From the cell containing the given text, extract its center point as [x, y] coordinate. 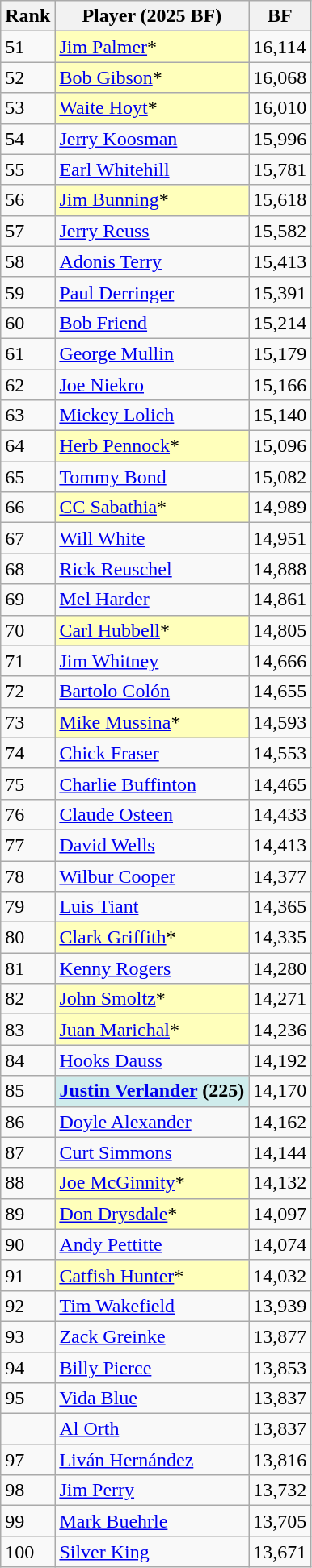
13,671 [280, 1552]
Doyle Alexander [152, 1122]
14,888 [280, 569]
George Mullin [152, 353]
81 [27, 968]
14,236 [280, 1030]
56 [27, 200]
Vida Blue [152, 1399]
69 [27, 600]
66 [27, 508]
Carl Hubbell* [152, 630]
Bob Gibson* [152, 77]
15,391 [280, 292]
Don Drysdale* [152, 1214]
Clark Griffith* [152, 938]
73 [27, 722]
88 [27, 1183]
67 [27, 538]
Jerry Koosman [152, 139]
16,114 [280, 47]
15,214 [280, 323]
Hooks Dauss [152, 1060]
90 [27, 1244]
13,816 [280, 1460]
Juan Marichal* [152, 1030]
Mike Mussina* [152, 722]
Rank [27, 16]
15,179 [280, 353]
14,553 [280, 753]
51 [27, 47]
14,433 [280, 814]
Player (2025 BF) [152, 16]
14,132 [280, 1183]
13,939 [280, 1306]
Bartolo Colón [152, 692]
Andy Pettitte [152, 1244]
Will White [152, 538]
92 [27, 1306]
94 [27, 1368]
98 [27, 1491]
Jim Whitney [152, 661]
Justin Verlander (225) [152, 1091]
77 [27, 845]
60 [27, 323]
15,618 [280, 200]
Al Orth [152, 1429]
Silver King [152, 1552]
Jim Palmer* [152, 47]
64 [27, 446]
61 [27, 353]
Herb Pennock* [152, 446]
14,192 [280, 1060]
Earl Whitehill [152, 169]
Waite Hoyt* [152, 108]
Zack Greinke [152, 1336]
16,010 [280, 108]
14,162 [280, 1122]
Liván Hernández [152, 1460]
57 [27, 231]
Paul Derringer [152, 292]
Tommy Bond [152, 477]
75 [27, 784]
Bob Friend [152, 323]
15,166 [280, 385]
93 [27, 1336]
14,593 [280, 722]
14,170 [280, 1091]
14,655 [280, 692]
BF [280, 16]
Luis Tiant [152, 907]
Mickey Lolich [152, 416]
14,097 [280, 1214]
89 [27, 1214]
Rick Reuschel [152, 569]
Jim Bunning* [152, 200]
87 [27, 1152]
13,853 [280, 1368]
74 [27, 753]
99 [27, 1521]
14,805 [280, 630]
15,082 [280, 477]
Jerry Reuss [152, 231]
86 [27, 1122]
Kenny Rogers [152, 968]
54 [27, 139]
Tim Wakefield [152, 1306]
14,951 [280, 538]
Curt Simmons [152, 1152]
76 [27, 814]
David Wells [152, 845]
70 [27, 630]
71 [27, 661]
84 [27, 1060]
Jim Perry [152, 1491]
16,068 [280, 77]
55 [27, 169]
14,989 [280, 508]
72 [27, 692]
CC Sabathia* [152, 508]
14,413 [280, 845]
85 [27, 1091]
65 [27, 477]
Adonis Terry [152, 261]
15,781 [280, 169]
14,271 [280, 999]
15,996 [280, 139]
Wilbur Cooper [152, 876]
15,096 [280, 446]
Billy Pierce [152, 1368]
13,705 [280, 1521]
83 [27, 1030]
63 [27, 416]
68 [27, 569]
58 [27, 261]
John Smoltz* [152, 999]
13,732 [280, 1491]
79 [27, 907]
Joe McGinnity* [152, 1183]
53 [27, 108]
100 [27, 1552]
14,377 [280, 876]
95 [27, 1399]
Catfish Hunter* [152, 1275]
14,280 [280, 968]
14,861 [280, 600]
80 [27, 938]
15,413 [280, 261]
14,465 [280, 784]
78 [27, 876]
59 [27, 292]
15,582 [280, 231]
62 [27, 385]
97 [27, 1460]
Mark Buehrle [152, 1521]
14,032 [280, 1275]
Claude Osteen [152, 814]
Mel Harder [152, 600]
Joe Niekro [152, 385]
14,335 [280, 938]
13,877 [280, 1336]
14,666 [280, 661]
14,074 [280, 1244]
14,365 [280, 907]
15,140 [280, 416]
82 [27, 999]
91 [27, 1275]
Chick Fraser [152, 753]
14,144 [280, 1152]
Charlie Buffinton [152, 784]
52 [27, 77]
